Determine the (X, Y) coordinate at the center of the cell enclosing the given text.  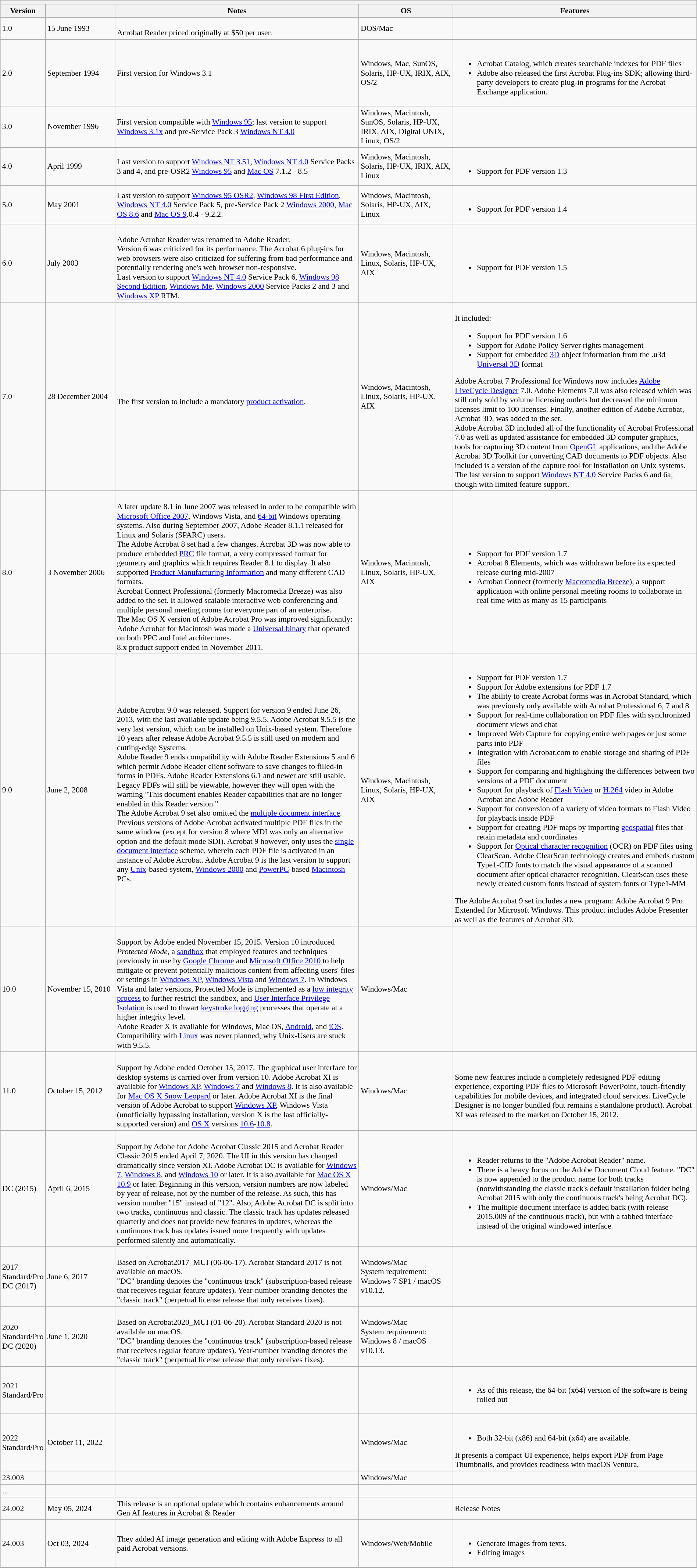
Support for PDF version 1.3 (575, 166)
Features (575, 11)
2017 Standard/ProDC (2017) (23, 1276)
DC (2015) (23, 1188)
23.003 (23, 1478)
15 June 1993 (80, 29)
Version (23, 11)
DOS/Mac (406, 29)
Support for PDF version 1.5 (575, 263)
Oct 03, 2024 (80, 1544)
April 1999 (80, 166)
As of this release, the 64-bit (x64) version of the software is being rolled out (575, 1391)
July 2003 (80, 263)
1.0 (23, 29)
June 6, 2017 (80, 1276)
11.0 (23, 1091)
Windows, Macintosh, Solaris, HP-UX, AIX, Linux (406, 205)
Windows, Macintosh, SunOS, Solaris, HP-UX, IRIX, AIX, Digital UNIX, Linux, OS/2 (406, 127)
Windows, Macintosh, Solaris, HP-UX, IRIX, AIX, Linux (406, 166)
Windows/MacSystem requirement: Windows 8 / macOS v10.13. (406, 1337)
First version compatible with Windows 95; last version to support Windows 3.1x and pre-Service Pack 3 Windows NT 4.0 (237, 127)
10.0 (23, 989)
3 November 2006 (80, 572)
September 1994 (80, 73)
June 2, 2008 (80, 790)
7.0 (23, 397)
June 1, 2020 (80, 1337)
This release is an optional update which contains enhancements around Gen AI features in Acrobat & Reader (237, 1508)
Release Notes (575, 1508)
5.0 (23, 205)
The first version to include a mandatory product activation. (237, 397)
April 6, 2015 (80, 1188)
6.0 (23, 263)
They added AI image generation and editing with Adobe Express to all paid Acrobat versions. (237, 1544)
... (23, 1491)
4.0 (23, 166)
2021Standard/Pro (23, 1391)
24.003 (23, 1544)
May 2001 (80, 205)
October 11, 2022 (80, 1442)
2022Standard/Pro (23, 1442)
3.0 (23, 127)
October 15, 2012 (80, 1091)
Windows/Web/Mobile (406, 1544)
2020 Standard/ProDC (2020) (23, 1337)
Windows/MacSystem requirement: Windows 7 SP1 / macOS v10.12. (406, 1276)
Acrobat Reader priced originally at $50 per user. (237, 29)
November 1996 (80, 127)
Support for PDF version 1.4 (575, 205)
9.0 (23, 790)
28 December 2004 (80, 397)
OS (406, 11)
November 15, 2010 (80, 989)
2.0 (23, 73)
8.0 (23, 572)
Notes (237, 11)
24.002 (23, 1508)
First version for Windows 3.1 (237, 73)
Last version to support Windows NT 3.51, Windows NT 4.0 Service Packs 3 and 4, and pre-OSR2 Windows 95 and Mac OS 7.1.2 - 8.5 (237, 166)
May 05, 2024 (80, 1508)
Generate images from texts.Editing images (575, 1544)
Windows, Mac, SunOS, Solaris, HP-UX, IRIX, AIX, OS/2 (406, 73)
